Return the (X, Y) coordinate for the center point of the cell that contains the specified text.  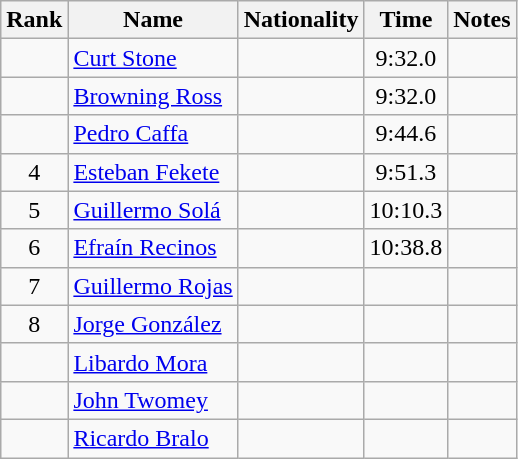
Notes (482, 20)
Guillermo Solá (153, 210)
Libardo Mora (153, 362)
9:51.3 (406, 172)
Name (153, 20)
9:44.6 (406, 134)
10:10.3 (406, 210)
Efraín Recinos (153, 248)
Ricardo Bralo (153, 438)
5 (34, 210)
8 (34, 324)
4 (34, 172)
John Twomey (153, 400)
Pedro Caffa (153, 134)
Jorge González (153, 324)
10:38.8 (406, 248)
7 (34, 286)
6 (34, 248)
Guillermo Rojas (153, 286)
Browning Ross (153, 96)
Time (406, 20)
Nationality (301, 20)
Rank (34, 20)
Esteban Fekete (153, 172)
Curt Stone (153, 58)
